Output the [X, Y] coordinate of the center of the cell containing the given text.  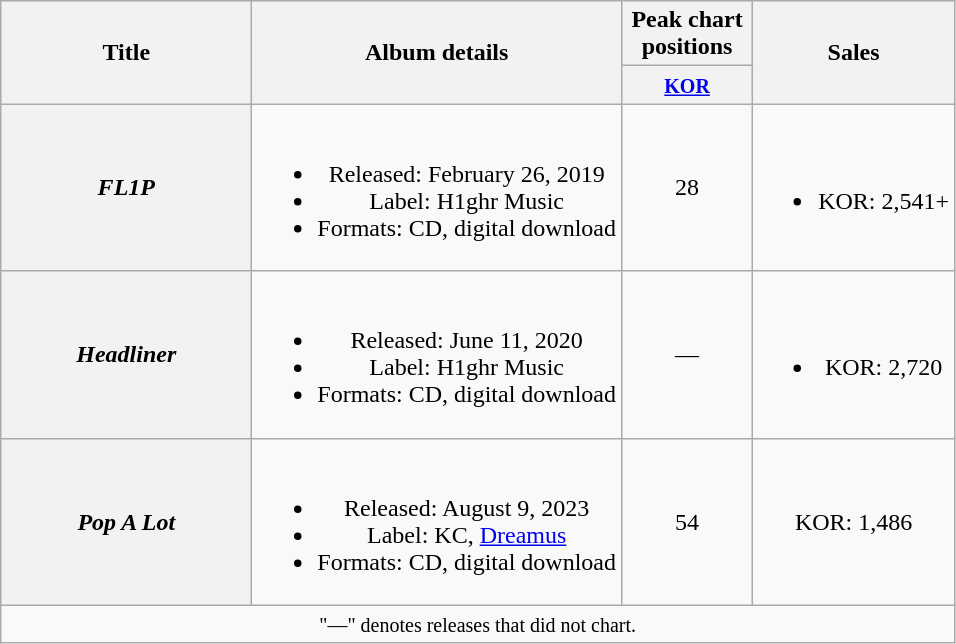
Released: February 26, 2019Label: H1ghr MusicFormats: CD, digital download [437, 188]
Released: August 9, 2023Label: KC, DreamusFormats: CD, digital download [437, 522]
Album details [437, 52]
KOR: 1,486 [854, 522]
"—" denotes releases that did not chart. [478, 624]
— [688, 354]
KOR [688, 85]
Released: June 11, 2020Label: H1ghr MusicFormats: CD, digital download [437, 354]
FL1P [126, 188]
KOR: 2,541+ [854, 188]
KOR: 2,720 [854, 354]
Pop A Lot [126, 522]
Title [126, 52]
28 [688, 188]
Sales [854, 52]
Peak chart positions [688, 34]
54 [688, 522]
Headliner [126, 354]
